Pinpoint the cell where the given text exists, returning its [x, y] midpoint coordinate. 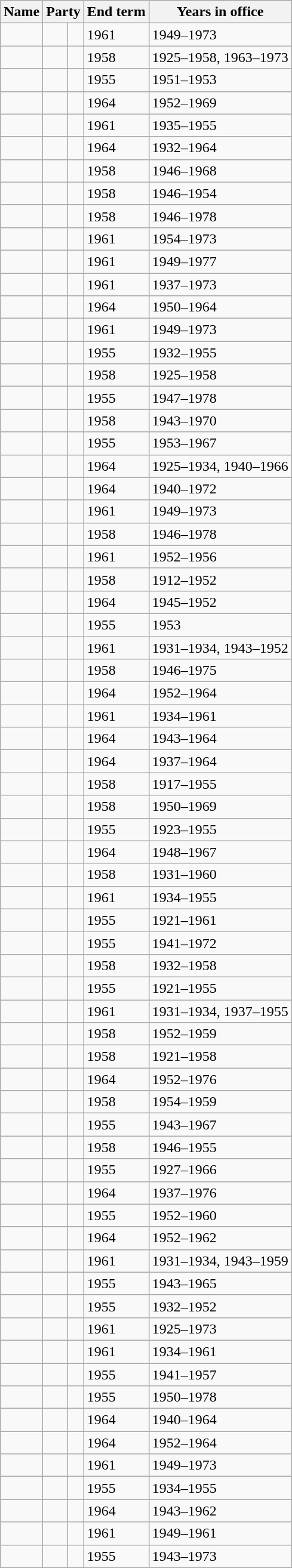
1946–1955 [220, 1147]
1943–1964 [220, 739]
1946–1968 [220, 171]
1925–1958, 1963–1973 [220, 57]
1932–1955 [220, 353]
1945–1952 [220, 602]
Name [21, 12]
1935–1955 [220, 125]
1932–1958 [220, 965]
1952–1959 [220, 1034]
1943–1965 [220, 1283]
1937–1976 [220, 1193]
1952–1962 [220, 1238]
1943–1967 [220, 1125]
1937–1973 [220, 285]
1931–1934, 1943–1959 [220, 1261]
1952–1976 [220, 1079]
1940–1964 [220, 1420]
1932–1952 [220, 1306]
1953–1967 [220, 443]
1952–1956 [220, 557]
1954–1973 [220, 239]
1946–1954 [220, 193]
1949–1961 [220, 1533]
1951–1953 [220, 80]
1923–1955 [220, 829]
1917–1955 [220, 784]
1946–1975 [220, 671]
Party [63, 12]
1931–1934, 1943–1952 [220, 647]
1952–1960 [220, 1215]
1925–1973 [220, 1329]
1912–1952 [220, 579]
1931–1960 [220, 875]
1952–1969 [220, 103]
1949–1977 [220, 261]
1954–1959 [220, 1102]
1921–1958 [220, 1057]
Years in office [220, 12]
1948–1967 [220, 852]
End term [116, 12]
1941–1972 [220, 943]
1931–1934, 1937–1955 [220, 1011]
1950–1969 [220, 807]
1947–1978 [220, 398]
1937–1964 [220, 761]
1927–1966 [220, 1170]
1940–1972 [220, 489]
1921–1961 [220, 920]
1943–1962 [220, 1511]
1943–1973 [220, 1556]
1925–1934, 1940–1966 [220, 466]
1925–1958 [220, 375]
1950–1964 [220, 307]
1941–1957 [220, 1374]
1921–1955 [220, 988]
1932–1964 [220, 148]
1950–1978 [220, 1397]
1953 [220, 625]
1943–1970 [220, 421]
